Extract the (X, Y) coordinate from the center of the cell holding the provided text.  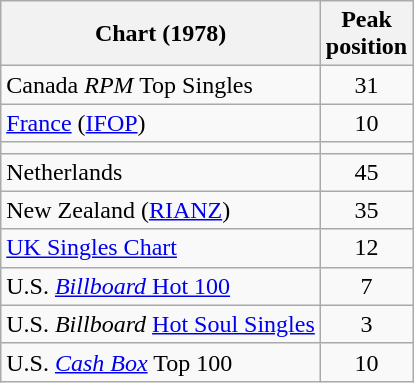
U.S. Billboard Hot 100 (161, 286)
45 (366, 172)
31 (366, 85)
Netherlands (161, 172)
UK Singles Chart (161, 248)
12 (366, 248)
Peakposition (366, 34)
3 (366, 324)
35 (366, 210)
7 (366, 286)
Canada RPM Top Singles (161, 85)
France (IFOP) (161, 123)
U.S. Billboard Hot Soul Singles (161, 324)
Chart (1978) (161, 34)
U.S. Cash Box Top 100 (161, 362)
New Zealand (RIANZ) (161, 210)
